Scan for the cell matching the given text and deliver its [x, y] coordinate at center. 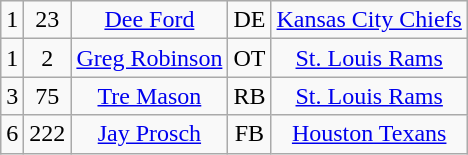
Jay Prosch [150, 134]
OT [250, 58]
Dee Ford [150, 20]
75 [48, 96]
3 [12, 96]
Houston Texans [369, 134]
FB [250, 134]
Greg Robinson [150, 58]
23 [48, 20]
DE [250, 20]
2 [48, 58]
RB [250, 96]
Tre Mason [150, 96]
222 [48, 134]
6 [12, 134]
Kansas City Chiefs [369, 20]
